Extract the (X, Y) coordinate from the center of the cell holding the provided text.  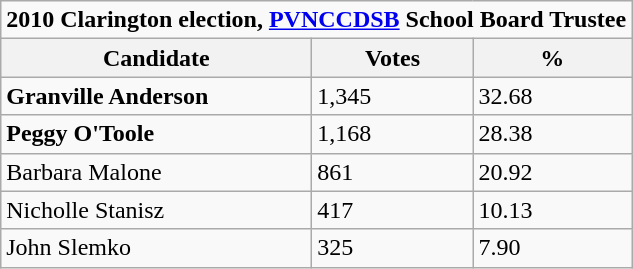
Peggy O'Toole (156, 134)
417 (392, 210)
Candidate (156, 58)
32.68 (552, 96)
Granville Anderson (156, 96)
Votes (392, 58)
28.38 (552, 134)
20.92 (552, 172)
% (552, 58)
10.13 (552, 210)
1,345 (392, 96)
7.90 (552, 248)
Barbara Malone (156, 172)
Nicholle Stanisz (156, 210)
2010 Clarington election, PVNCCDSB School Board Trustee (316, 20)
1,168 (392, 134)
325 (392, 248)
861 (392, 172)
John Slemko (156, 248)
